Detect which cell encompasses the target text, then output its (x, y) center coordinate. 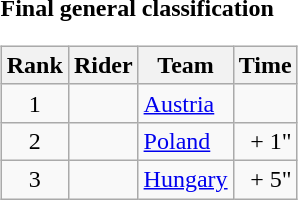
Team (186, 65)
1 (34, 103)
3 (34, 179)
2 (34, 141)
Rider (103, 65)
Time (265, 65)
+ 5" (265, 179)
Rank (34, 65)
Hungary (186, 179)
Austria (186, 103)
Poland (186, 141)
+ 1" (265, 141)
